Extract the [X, Y] coordinate from the center of the cell holding the provided text.  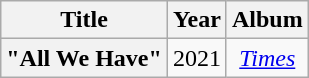
Title [84, 20]
Album [267, 20]
"All We Have" [84, 58]
Year [196, 20]
2021 [196, 58]
Times [267, 58]
